Output the (x, y) coordinate of the center of the cell containing the given text.  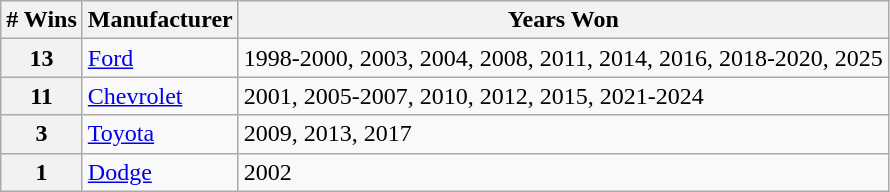
2009, 2013, 2017 (563, 134)
Manufacturer (160, 20)
Chevrolet (160, 96)
2002 (563, 172)
13 (42, 58)
1998-2000, 2003, 2004, 2008, 2011, 2014, 2016, 2018-2020, 2025 (563, 58)
Toyota (160, 134)
# Wins (42, 20)
Years Won (563, 20)
2001, 2005-2007, 2010, 2012, 2015, 2021-2024 (563, 96)
Ford (160, 58)
Dodge (160, 172)
1 (42, 172)
11 (42, 96)
3 (42, 134)
